From the cell containing the given text, extract its center point as [X, Y] coordinate. 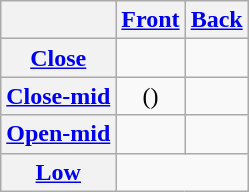
Low [58, 172]
() [150, 96]
Close [58, 58]
Back [216, 20]
Close-mid [58, 96]
Front [150, 20]
Open-mid [58, 134]
